Scan for the cell matching the given text and deliver its [x, y] coordinate at center. 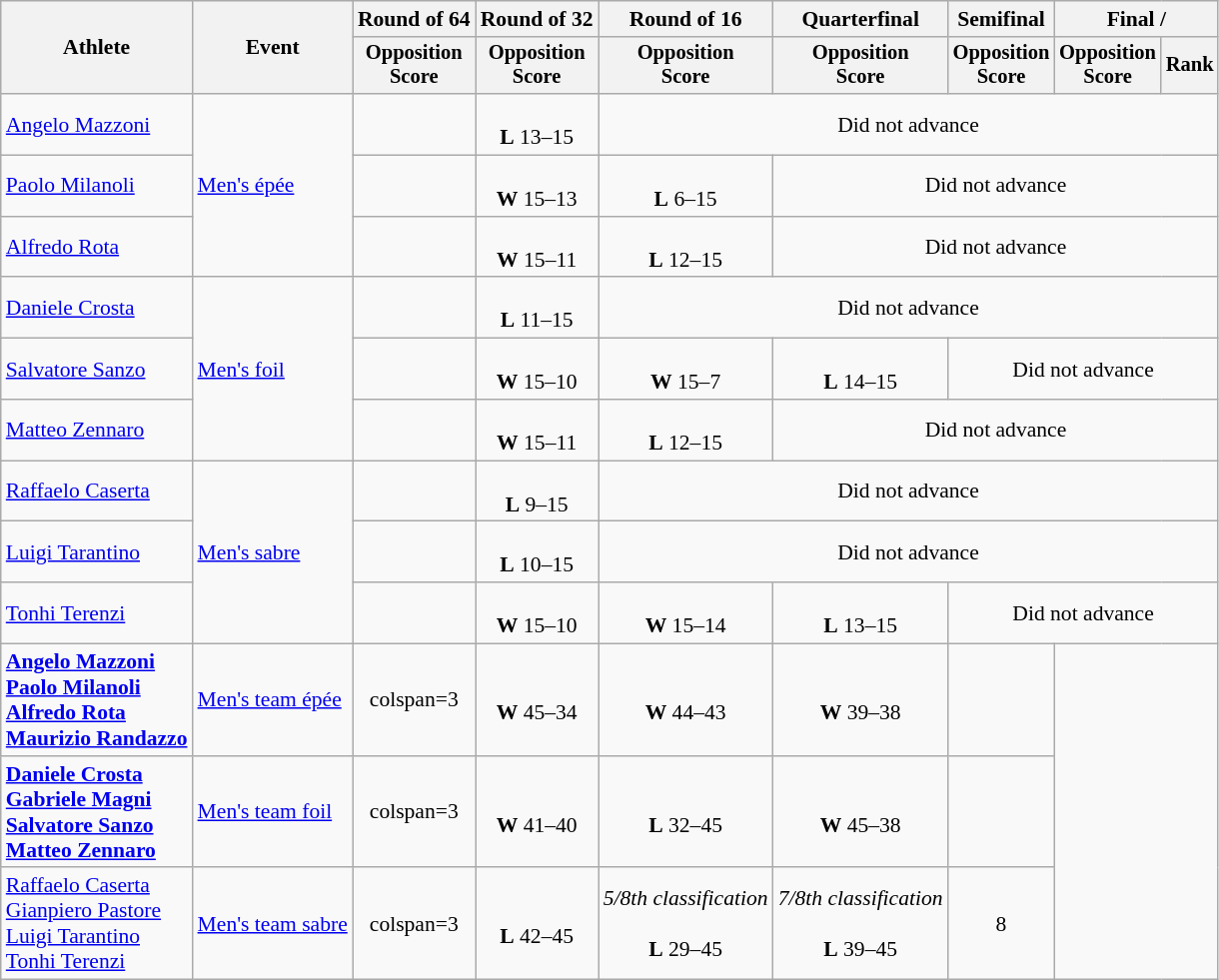
W 41–40 [538, 812]
7/8th classificationL 39–45 [861, 924]
L 32–45 [685, 812]
Semifinal [1001, 19]
Men's sabre [273, 551]
Angelo MazzoniPaolo MilanoliAlfredo RotaMaurizio Randazzo [97, 700]
8 [1001, 924]
W 45–38 [861, 812]
L 42–45 [538, 924]
Final / [1136, 19]
Angelo Mazzoni [97, 124]
Athlete [97, 48]
Round of 32 [538, 19]
Luigi Tarantino [97, 551]
Quarterfinal [861, 19]
Raffaelo Caserta [97, 491]
L 10–15 [538, 551]
Tonhi Terenzi [97, 613]
Paolo Milanoli [97, 186]
W 15–13 [538, 186]
W 15–14 [685, 613]
Round of 64 [414, 19]
Men's foil [273, 370]
L 14–15 [861, 370]
Salvatore Sanzo [97, 370]
L 9–15 [538, 491]
Men's team épée [273, 700]
Matteo Zennaro [97, 430]
Alfredo Rota [97, 248]
W 45–34 [538, 700]
Daniele CrostaGabriele MagniSalvatore SanzoMatteo Zennaro [97, 812]
Men's team foil [273, 812]
5/8th classificationL 29–45 [685, 924]
Event [273, 48]
L 11–15 [538, 308]
Men's team sabre [273, 924]
Rank [1190, 66]
Raffaelo CasertaGianpiero PastoreLuigi TarantinoTonhi Terenzi [97, 924]
W 44–43 [685, 700]
Men's épée [273, 186]
W 15–7 [685, 370]
L 6–15 [685, 186]
W 39–38 [861, 700]
Round of 16 [685, 19]
Daniele Crosta [97, 308]
